Output the [X, Y] coordinate of the center of the cell containing the given text.  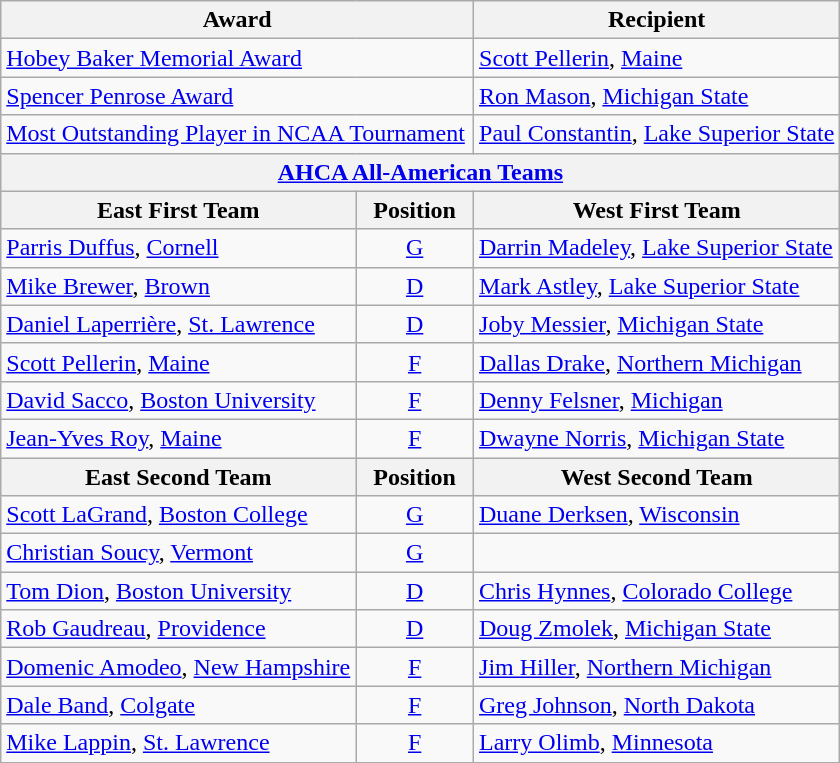
AHCA All-American Teams [420, 172]
Doug Zmolek, Michigan State [657, 629]
Greg Johnson, North Dakota [657, 705]
Domenic Amodeo, New Hampshire [178, 667]
Christian Soucy, Vermont [178, 553]
East First Team [178, 210]
Daniel Laperrière, St. Lawrence [178, 324]
Hobey Baker Memorial Award [238, 58]
Dallas Drake, Northern Michigan [657, 362]
Darrin Madeley, Lake Superior State [657, 248]
Jim Hiller, Northern Michigan [657, 667]
Most Outstanding Player in NCAA Tournament [238, 134]
East Second Team [178, 477]
Denny Felsner, Michigan [657, 400]
Mike Brewer, Brown [178, 286]
Mike Lappin, St. Lawrence [178, 743]
Parris Duffus, Cornell [178, 248]
Spencer Penrose Award [238, 96]
Scott LaGrand, Boston College [178, 515]
Duane Derksen, Wisconsin [657, 515]
Tom Dion, Boston University [178, 591]
Joby Messier, Michigan State [657, 324]
Ron Mason, Michigan State [657, 96]
David Sacco, Boston University [178, 400]
Dale Band, Colgate [178, 705]
Mark Astley, Lake Superior State [657, 286]
Rob Gaudreau, Providence [178, 629]
Jean-Yves Roy, Maine [178, 438]
Dwayne Norris, Michigan State [657, 438]
Paul Constantin, Lake Superior State [657, 134]
Chris Hynnes, Colorado College [657, 591]
Recipient [657, 20]
Larry Olimb, Minnesota [657, 743]
West First Team [657, 210]
Award [238, 20]
West Second Team [657, 477]
